Locate the cell with the specified text and output its (X, Y) center coordinate. 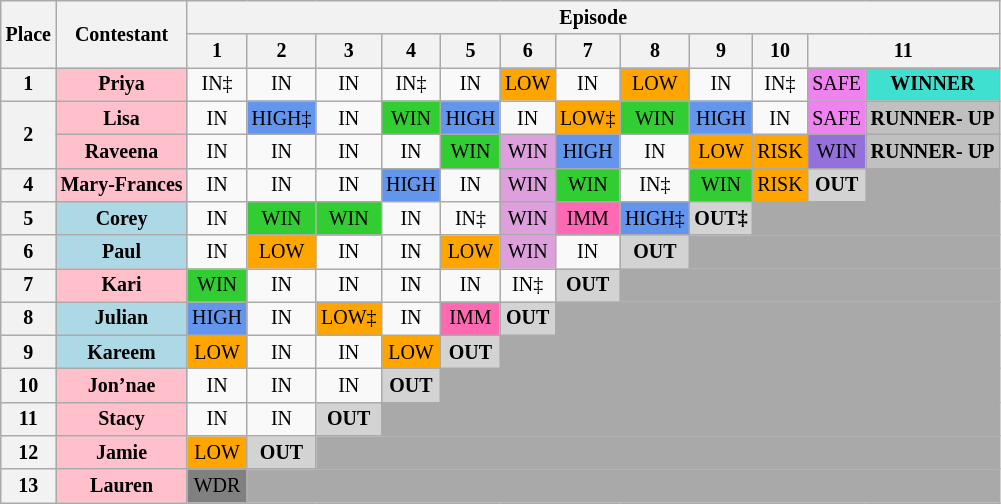
3 (348, 52)
13 (28, 486)
Contestant (122, 34)
WINNER (932, 84)
OUT‡ (722, 218)
Priya (122, 84)
Place (28, 34)
Lisa (122, 118)
Jamie (122, 452)
Lauren (122, 486)
Paul (122, 252)
Episode (593, 18)
12 (28, 452)
Kareem (122, 352)
Stacy (122, 420)
Kari (122, 286)
Jon’nae (122, 386)
Corey (122, 218)
Julian (122, 318)
Mary-Frances (122, 184)
Raveena (122, 152)
WDR (216, 486)
